Output the (X, Y) coordinate of the center of the cell containing the given text.  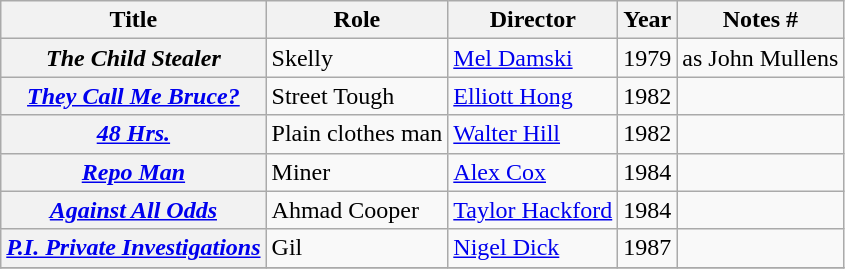
Year (648, 20)
Alex Cox (533, 172)
Against All Odds (134, 210)
Nigel Dick (533, 248)
P.I. Private Investigations (134, 248)
Street Tough (357, 96)
48 Hrs. (134, 134)
Plain clothes man (357, 134)
as John Mullens (760, 58)
Repo Man (134, 172)
Director (533, 20)
Skelly (357, 58)
Walter Hill (533, 134)
1987 (648, 248)
Ahmad Cooper (357, 210)
Role (357, 20)
1979 (648, 58)
Mel Damski (533, 58)
They Call Me Bruce? (134, 96)
Notes # (760, 20)
Elliott Hong (533, 96)
Miner (357, 172)
Gil (357, 248)
Title (134, 20)
Taylor Hackford (533, 210)
The Child Stealer (134, 58)
